Scan for the cell matching the given text and deliver its (X, Y) coordinate at center. 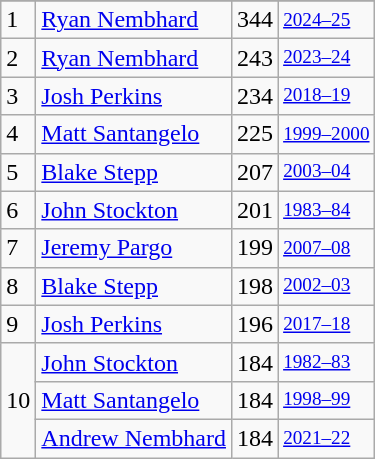
196 (254, 324)
2021–22 (327, 438)
8 (18, 286)
199 (254, 248)
2007–08 (327, 248)
1 (18, 20)
10 (18, 400)
201 (254, 210)
2024–25 (327, 20)
Jeremy Pargo (134, 248)
2018–19 (327, 96)
1999–2000 (327, 134)
234 (254, 96)
243 (254, 58)
9 (18, 324)
2023–24 (327, 58)
344 (254, 20)
5 (18, 172)
6 (18, 210)
225 (254, 134)
4 (18, 134)
Andrew Nembhard (134, 438)
2017–18 (327, 324)
198 (254, 286)
3 (18, 96)
7 (18, 248)
1982–83 (327, 362)
2003–04 (327, 172)
1983–84 (327, 210)
2 (18, 58)
207 (254, 172)
1998–99 (327, 400)
2002–03 (327, 286)
